Pinpoint the cell where the given text exists, returning its (x, y) midpoint coordinate. 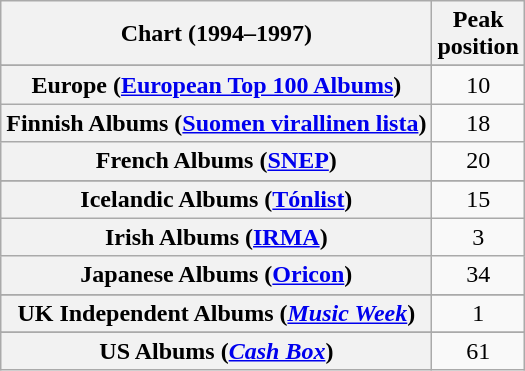
Finnish Albums (Suomen virallinen lista) (216, 123)
20 (478, 161)
US Albums (Cash Box) (216, 351)
15 (478, 199)
1 (478, 313)
Japanese Albums (Oricon) (216, 275)
Irish Albums (IRMA) (216, 237)
18 (478, 123)
French Albums (SNEP) (216, 161)
10 (478, 85)
Europe (European Top 100 Albums) (216, 85)
61 (478, 351)
UK Independent Albums (Music Week) (216, 313)
Icelandic Albums (Tónlist) (216, 199)
Chart (1994–1997) (216, 34)
Peakposition (478, 34)
3 (478, 237)
34 (478, 275)
